Return (x, y) of the center of cell containing provided text 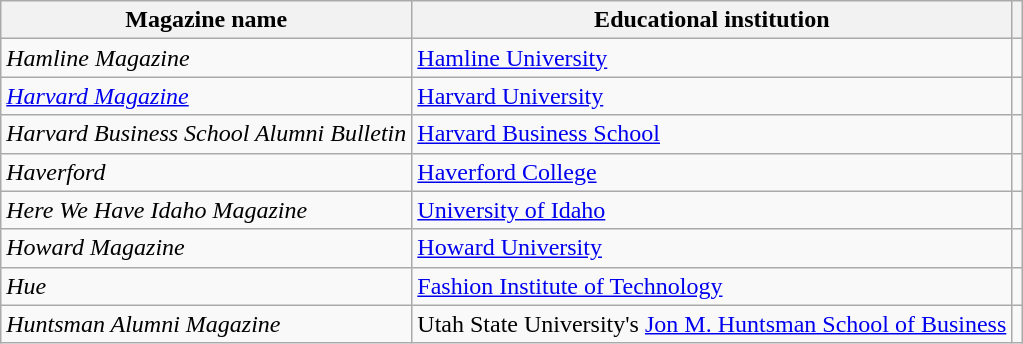
Hamline University (712, 58)
Harvard Business School (712, 134)
Haverford College (712, 172)
Fashion Institute of Technology (712, 286)
Educational institution (712, 20)
Magazine name (206, 20)
Utah State University's Jon M. Huntsman School of Business (712, 324)
University of Idaho (712, 210)
Hamline Magazine (206, 58)
Haverford (206, 172)
Here We Have Idaho Magazine (206, 210)
Hue (206, 286)
Harvard Magazine (206, 96)
Harvard University (712, 96)
Howard Magazine (206, 248)
Huntsman Alumni Magazine (206, 324)
Howard University (712, 248)
Harvard Business School Alumni Bulletin (206, 134)
